From the cell containing the given text, extract its center point as [x, y] coordinate. 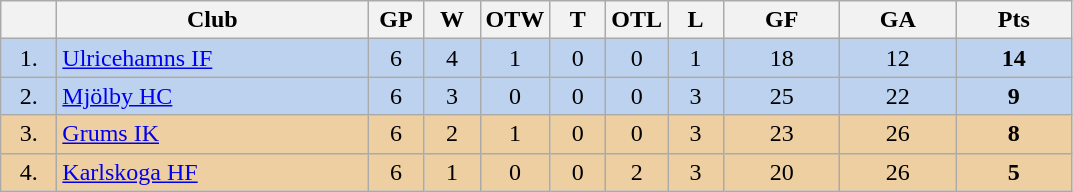
20 [782, 172]
25 [782, 96]
L [696, 20]
OTL [637, 20]
Karlskoga HF [212, 172]
Mjölby HC [212, 96]
Club [212, 20]
OTW [515, 20]
4 [452, 58]
Ulricehamns IF [212, 58]
22 [898, 96]
GA [898, 20]
8 [1014, 134]
9 [1014, 96]
3. [29, 134]
4. [29, 172]
23 [782, 134]
12 [898, 58]
Grums IK [212, 134]
GF [782, 20]
GP [396, 20]
5 [1014, 172]
2. [29, 96]
18 [782, 58]
T [578, 20]
Pts [1014, 20]
14 [1014, 58]
1. [29, 58]
W [452, 20]
